Provide the [x, y] coordinate of the cell's center where the given text is located.  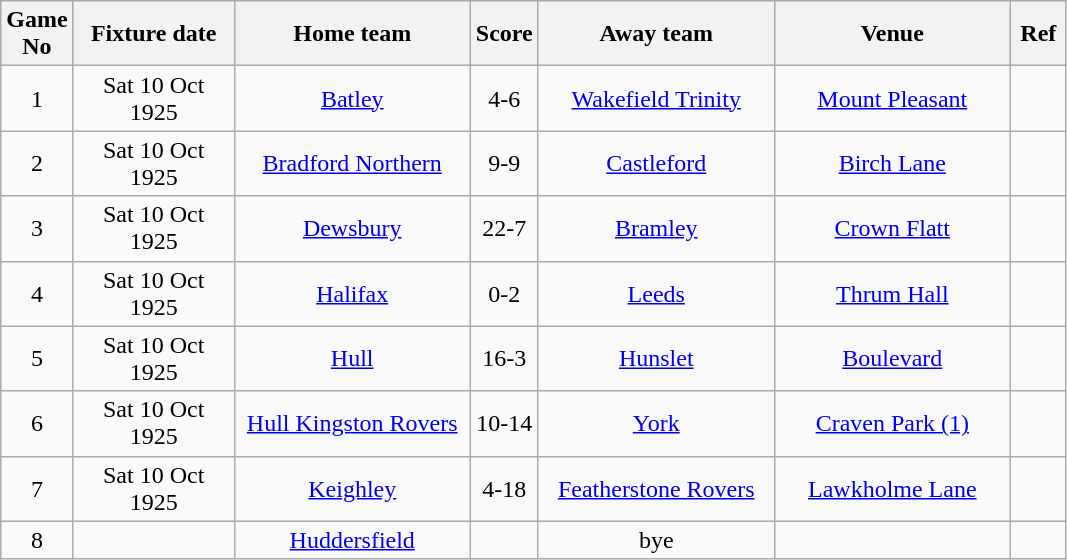
Hull [352, 358]
Birch Lane [892, 164]
Away team [656, 34]
2 [37, 164]
Keighley [352, 488]
4 [37, 294]
York [656, 424]
Game No [37, 34]
Bradford Northern [352, 164]
1 [37, 98]
3 [37, 228]
Lawkholme Lane [892, 488]
Dewsbury [352, 228]
9-9 [504, 164]
Fixture date [154, 34]
5 [37, 358]
4-6 [504, 98]
bye [656, 540]
Venue [892, 34]
16-3 [504, 358]
7 [37, 488]
22-7 [504, 228]
Craven Park (1) [892, 424]
10-14 [504, 424]
6 [37, 424]
Boulevard [892, 358]
4-18 [504, 488]
8 [37, 540]
Halifax [352, 294]
Home team [352, 34]
Bramley [656, 228]
Leeds [656, 294]
Score [504, 34]
Castleford [656, 164]
Batley [352, 98]
Crown Flatt [892, 228]
Mount Pleasant [892, 98]
Hull Kingston Rovers [352, 424]
0-2 [504, 294]
Ref [1038, 34]
Huddersfield [352, 540]
Featherstone Rovers [656, 488]
Wakefield Trinity [656, 98]
Thrum Hall [892, 294]
Hunslet [656, 358]
